Locate the cell with the specified text and output its (x, y) center coordinate. 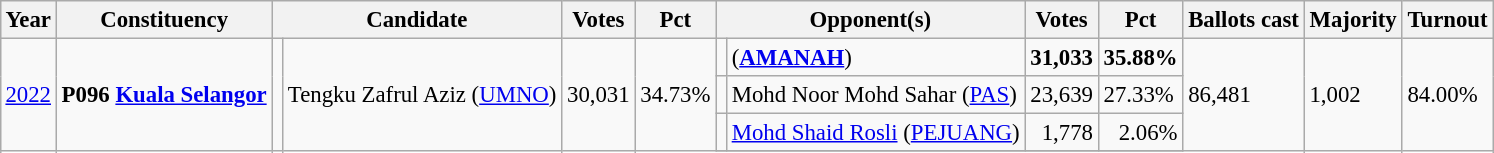
35.88% (1140, 57)
1,778 (1062, 133)
Opponent(s) (870, 20)
2022 (28, 94)
23,639 (1062, 95)
Constituency (164, 20)
1,002 (1353, 94)
31,033 (1062, 57)
(AMANAH) (876, 57)
P096 Kuala Selangor (164, 94)
Candidate (417, 20)
30,031 (598, 94)
84.00% (1448, 94)
86,481 (1244, 94)
Turnout (1448, 20)
Mohd Shaid Rosli (PEJUANG) (876, 133)
27.33% (1140, 95)
Majority (1353, 20)
Tengku Zafrul Aziz (UMNO) (422, 94)
Year (28, 20)
Ballots cast (1244, 20)
Mohd Noor Mohd Sahar (PAS) (876, 95)
34.73% (676, 94)
2.06% (1140, 133)
